Scan for the cell matching the given text and deliver its [X, Y] coordinate at center. 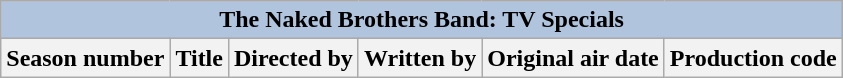
Directed by [293, 58]
Title [200, 58]
Season number [86, 58]
The Naked Brothers Band: TV Specials [422, 20]
Written by [420, 58]
Original air date [574, 58]
Production code [753, 58]
